From the cell containing the given text, extract its center point as (x, y) coordinate. 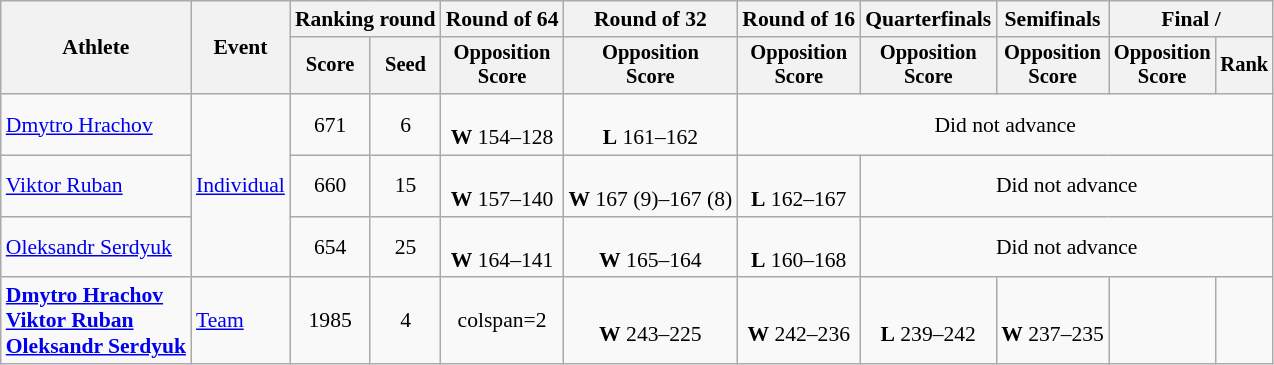
Event (240, 48)
W 164–141 (502, 248)
W 157–140 (502, 186)
W 243–225 (650, 322)
Score (330, 66)
W 167 (9)–167 (8) (650, 186)
Ranking round (366, 19)
W 237–235 (1052, 322)
Round of 32 (650, 19)
15 (405, 186)
Seed (405, 66)
Athlete (96, 48)
L 160–168 (798, 248)
4 (405, 322)
671 (330, 124)
Final / (1191, 19)
Quarterfinals (928, 19)
L 239–242 (928, 322)
L 161–162 (650, 124)
660 (330, 186)
Semifinals (1052, 19)
Team (240, 322)
Dmytro Hrachov (96, 124)
Dmytro HrachovViktor RubanOleksandr Serdyuk (96, 322)
Oleksandr Serdyuk (96, 248)
W 165–164 (650, 248)
W 154–128 (502, 124)
W 242–236 (798, 322)
colspan=2 (502, 322)
Viktor Ruban (96, 186)
Rank (1244, 66)
Individual (240, 186)
6 (405, 124)
L 162–167 (798, 186)
654 (330, 248)
25 (405, 248)
Round of 64 (502, 19)
1985 (330, 322)
Round of 16 (798, 19)
